Pinpoint the cell where the given text exists, returning its (X, Y) midpoint coordinate. 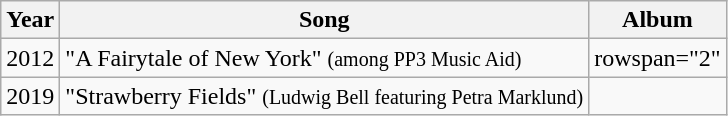
2019 (30, 96)
2012 (30, 58)
rowspan="2" (658, 58)
Year (30, 20)
"Strawberry Fields" (Ludwig Bell featuring Petra Marklund) (324, 96)
"A Fairytale of New York" (among PP3 Music Aid) (324, 58)
Song (324, 20)
Album (658, 20)
